From the cell containing the given text, extract its center point as [X, Y] coordinate. 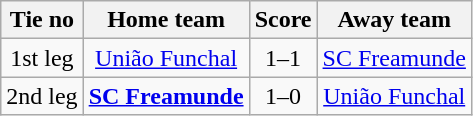
1–1 [283, 58]
1st leg [42, 58]
2nd leg [42, 96]
1–0 [283, 96]
Score [283, 20]
Away team [394, 20]
Tie no [42, 20]
Home team [166, 20]
